Find where the given text appears and provide that cell's center as (X, Y) coordinate. 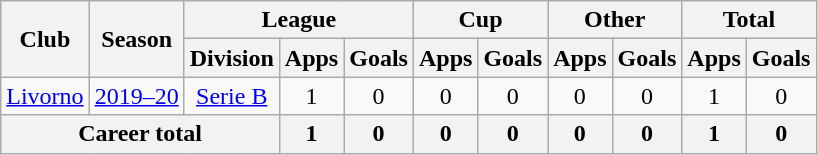
Season (136, 39)
Serie B (232, 96)
Career total (140, 134)
Total (749, 20)
Club (45, 39)
League (298, 20)
Cup (480, 20)
Other (615, 20)
Livorno (45, 96)
Division (232, 58)
2019–20 (136, 96)
